For the text-containing cell, return its midpoint in (x, y) coordinate format. 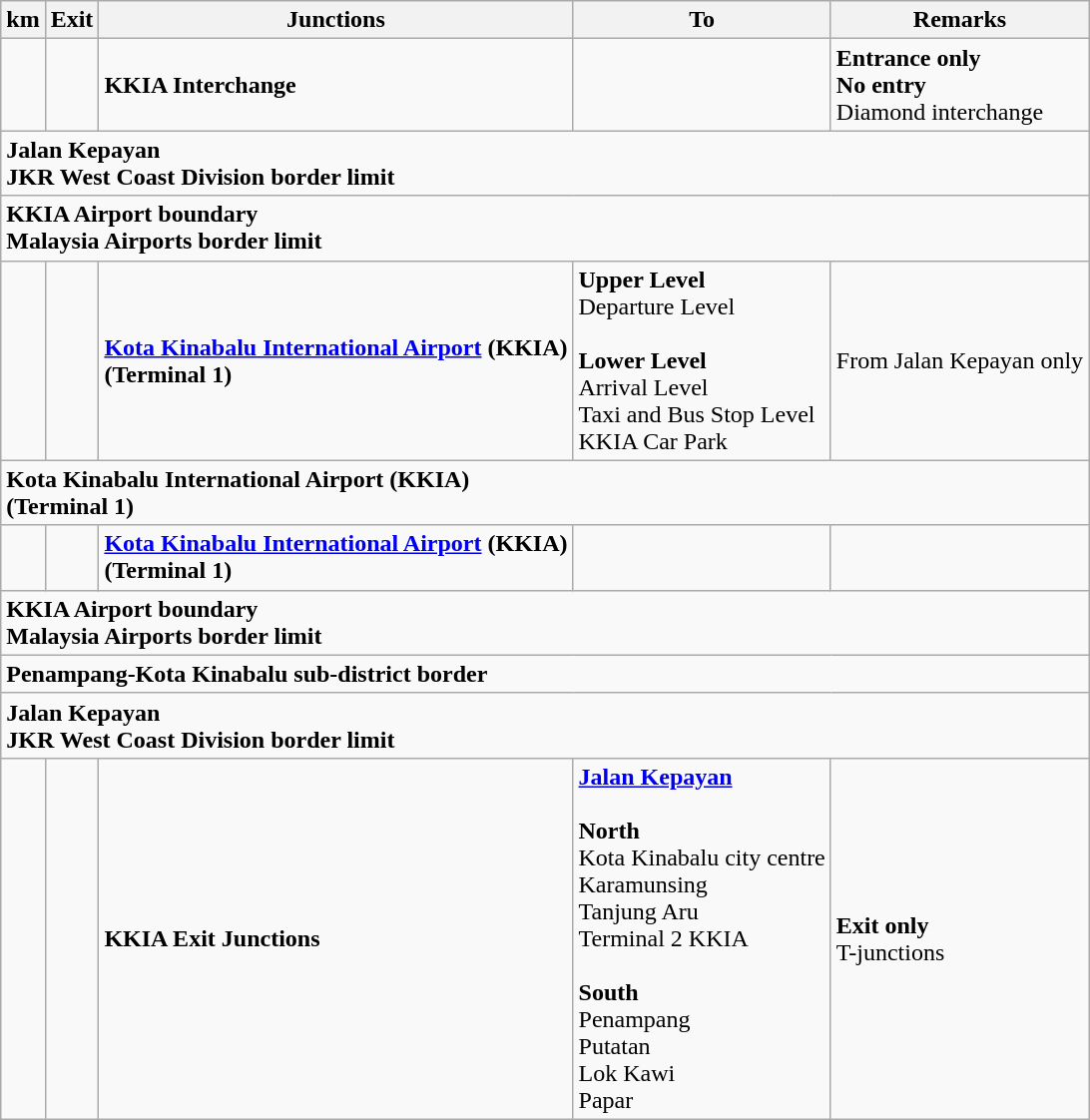
KKIA Interchange (335, 85)
From Jalan Kepayan only (959, 360)
Upper LevelDeparture LevelLower LevelArrival LevelTaxi and Bus Stop Level KKIA Car Park (702, 360)
Exit (72, 20)
To (702, 20)
Penampang-Kota Kinabalu sub-district border (545, 674)
KKIA Exit Junctions (335, 938)
Remarks (959, 20)
Junctions (335, 20)
Jalan KepayanNorthKota Kinabalu city centreKaramunsingTanjung AruTerminal 2 KKIA SouthPenampangPutatanLok KawiPapar (702, 938)
Exit onlyT-junctions (959, 938)
km (23, 20)
Entrance onlyNo entryDiamond interchange (959, 85)
